Capture the cell that displays the provided text and extract its [x, y] central coordinate. 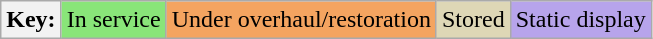
Key: [31, 20]
Static display [580, 20]
Stored [473, 20]
In service [114, 20]
Under overhaul/restoration [301, 20]
